Extract the [X, Y] coordinate from the center of the cell holding the provided text.  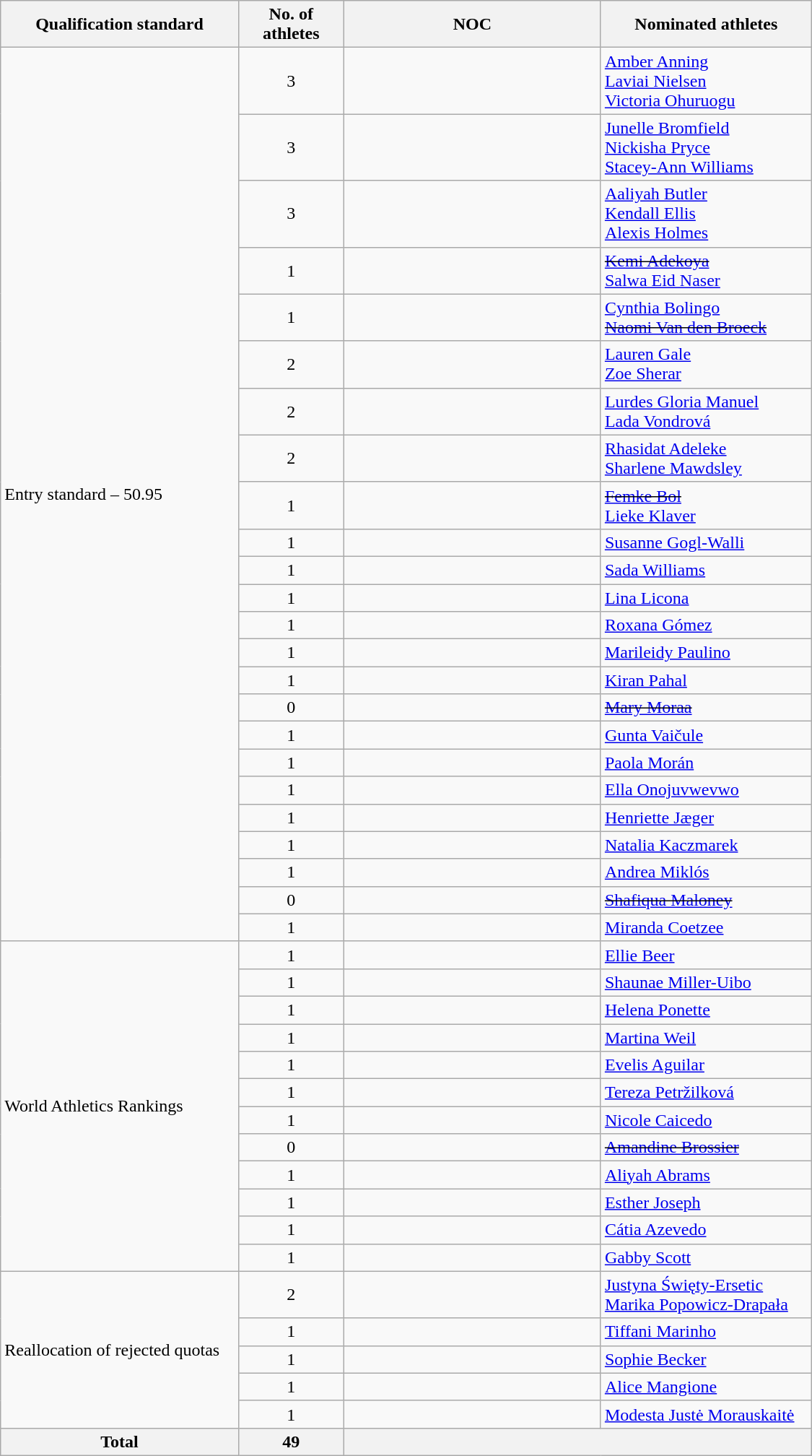
Shaunae Miller-Uibo [706, 982]
Lauren GaleZoe Sherar [706, 364]
Marileidy Paulino [706, 653]
Kiran Pahal [706, 680]
Henriette Jæger [706, 818]
Ella Onojuvwevwo [706, 790]
Rhasidat AdelekeSharlene Mawdsley [706, 458]
Gabby Scott [706, 1257]
Amber AnningLaviai NielsenVictoria Ohuruogu [706, 81]
Gunta Vaičule [706, 735]
Tiffani Marinho [706, 1332]
Justyna Święty-ErseticMarika Popowicz-Drapała [706, 1294]
Shafiqua Maloney [706, 900]
Cynthia BolingoNaomi Van den Broeck [706, 318]
Entry standard – 50.95 [120, 495]
Miranda Coetzee [706, 927]
Qualification standard [120, 25]
49 [291, 1442]
Paola Morán [706, 763]
Natalia Kaczmarek [706, 845]
Total [120, 1442]
NOC [472, 25]
Cátia Azevedo [706, 1230]
Ellie Beer [706, 955]
Lina Licona [706, 597]
Femke BolLieke Klaver [706, 506]
Andrea Miklós [706, 872]
Sophie Becker [706, 1359]
Helena Ponette [706, 1010]
Lurdes Gloria ManuelLada Vondrová [706, 412]
Martina Weil [706, 1038]
Aliyah Abrams [706, 1175]
Mary Moraa [706, 708]
Reallocation of rejected quotas [120, 1349]
Evelis Aguilar [706, 1065]
Modesta Justė Morauskaitė [706, 1414]
Sada Williams [706, 570]
Nicole Caicedo [706, 1120]
Esther Joseph [706, 1202]
World Athletics Rankings [120, 1106]
Roxana Gómez [706, 625]
Susanne Gogl-Walli [706, 542]
Amandine Brossier [706, 1148]
Aaliyah ButlerKendall EllisAlexis Holmes [706, 214]
Nominated athletes [706, 25]
Alice Mangione [706, 1387]
Kemi AdekoyaSalwa Eid Naser [706, 270]
No. of athletes [291, 25]
Junelle BromfieldNickisha PryceStacey-Ann Williams [706, 147]
Tereza Petržilková [706, 1093]
